Locate the cell with the specified text and output its (X, Y) center coordinate. 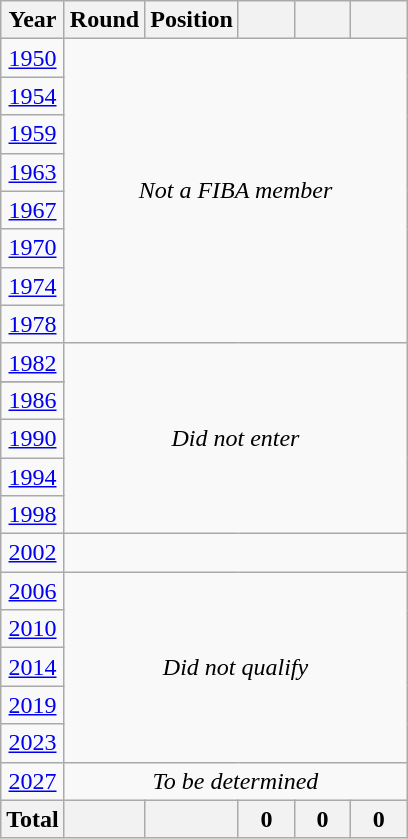
1978 (33, 324)
1967 (33, 210)
1959 (33, 134)
2019 (33, 705)
Position (192, 20)
2027 (33, 781)
2002 (33, 553)
2010 (33, 629)
Did not enter (235, 438)
2014 (33, 667)
1994 (33, 477)
1970 (33, 248)
1954 (33, 96)
Not a FIBA member (235, 191)
2006 (33, 591)
1990 (33, 438)
Round (104, 20)
1963 (33, 172)
Total (33, 819)
To be determined (235, 781)
1982 (33, 362)
Year (33, 20)
1986 (33, 400)
2023 (33, 743)
1998 (33, 515)
Did not qualify (235, 667)
1950 (33, 58)
1974 (33, 286)
